Scan for the cell matching the given text and deliver its (x, y) coordinate at center. 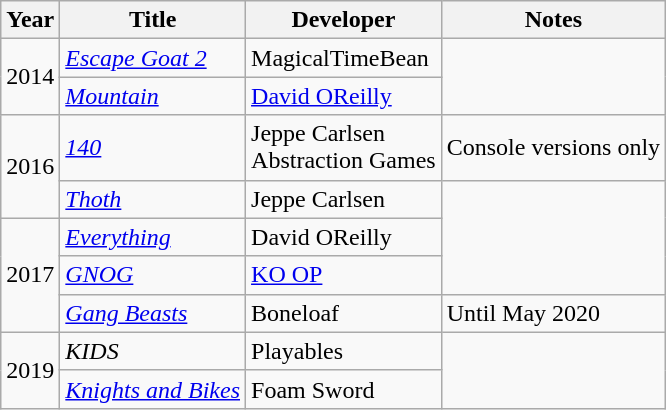
Gang Beasts (153, 313)
2019 (30, 370)
KIDS (153, 351)
GNOG (153, 275)
Year (30, 20)
2016 (30, 166)
Everything (153, 237)
Console versions only (553, 148)
Escape Goat 2 (153, 58)
2017 (30, 275)
Title (153, 20)
Thoth (153, 199)
Notes (553, 20)
Boneloaf (344, 313)
140 (153, 148)
Developer (344, 20)
Jeppe CarlsenAbstraction Games (344, 148)
Jeppe Carlsen (344, 199)
KO OP (344, 275)
Knights and Bikes (153, 389)
MagicalTimeBean (344, 58)
2014 (30, 77)
Mountain (153, 96)
Foam Sword (344, 389)
Until May 2020 (553, 313)
Playables (344, 351)
